From the cell containing the given text, extract its center point as [x, y] coordinate. 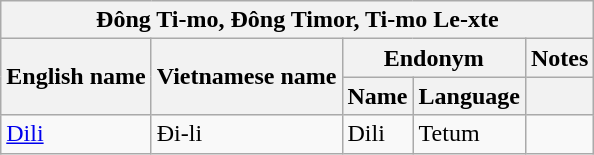
Tetum [469, 134]
Notes [559, 58]
Đi-li [246, 134]
English name [76, 77]
Language [469, 96]
Endonym [434, 58]
Vietnamese name [246, 77]
Đông Ti-mo, Đông Timor, Ti-mo Le-xte [298, 20]
Name [378, 96]
